From the cell containing the given text, extract its center point as (x, y) coordinate. 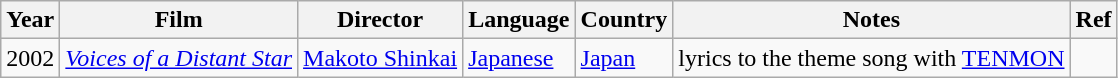
Country (624, 20)
Japanese (519, 58)
Ref (1094, 20)
Language (519, 20)
Notes (872, 20)
lyrics to the theme song with TENMON (872, 58)
Director (380, 20)
Makoto Shinkai (380, 58)
Film (179, 20)
Year (30, 20)
Voices of a Distant Star (179, 58)
2002 (30, 58)
Japan (624, 58)
